For the text-containing cell, return its midpoint in (X, Y) coordinate format. 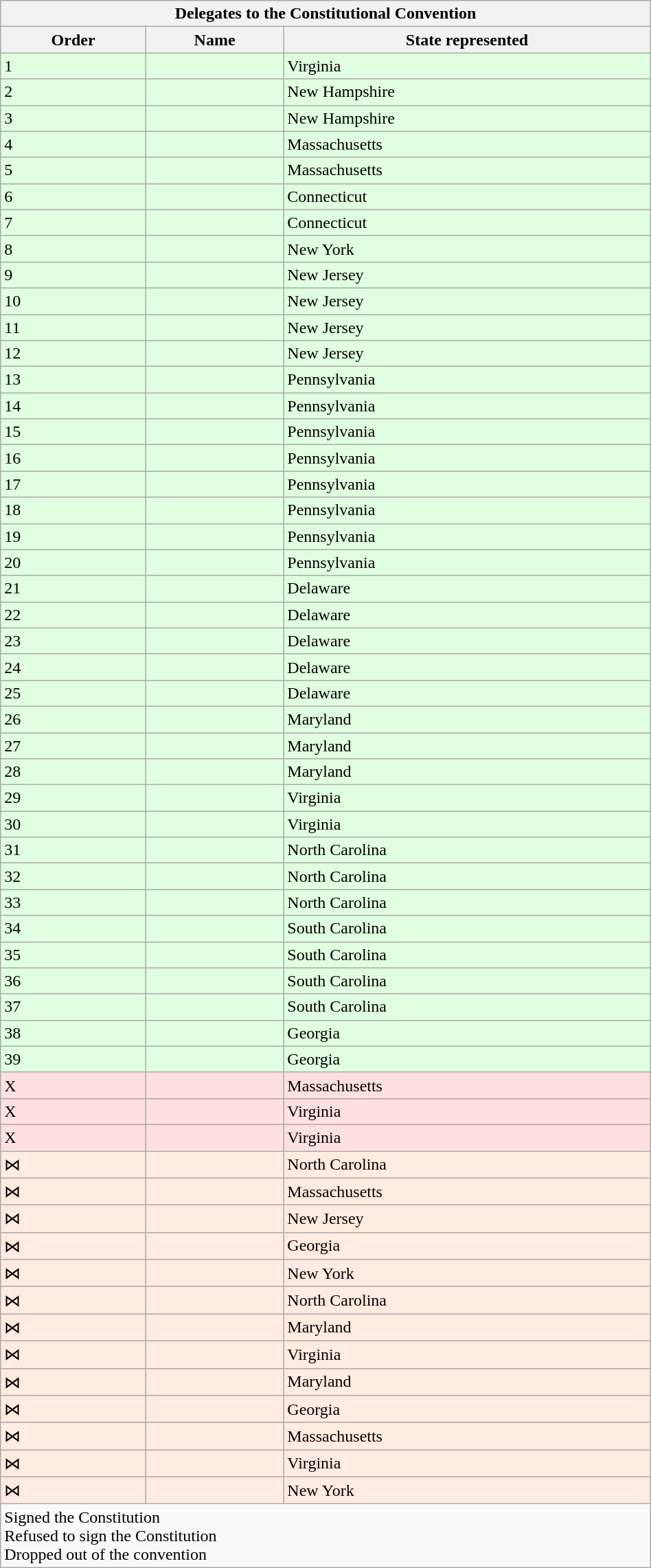
14 (73, 406)
3 (73, 118)
11 (73, 328)
17 (73, 484)
5 (73, 170)
21 (73, 589)
Signed the Constitution Refused to sign the Constitution Dropped out of the convention (325, 1536)
38 (73, 1033)
31 (73, 850)
Delegates to the Constitutional Convention (325, 14)
18 (73, 510)
4 (73, 144)
33 (73, 902)
37 (73, 1007)
Name (214, 40)
Order (73, 40)
1 (73, 66)
12 (73, 354)
8 (73, 249)
7 (73, 223)
23 (73, 641)
35 (73, 955)
2 (73, 92)
29 (73, 798)
27 (73, 745)
9 (73, 275)
39 (73, 1059)
10 (73, 301)
32 (73, 876)
22 (73, 615)
24 (73, 667)
15 (73, 432)
20 (73, 563)
13 (73, 380)
30 (73, 824)
25 (73, 693)
State represented (467, 40)
28 (73, 772)
19 (73, 536)
6 (73, 196)
26 (73, 719)
34 (73, 929)
36 (73, 981)
16 (73, 458)
